Find where the given text appears and provide that cell's center as [X, Y] coordinate. 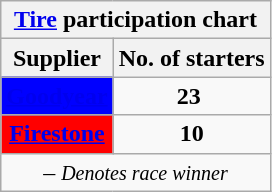
Tire participation chart [136, 20]
No. of starters [192, 58]
10 [192, 134]
Goodyear [57, 96]
Firestone [57, 134]
Supplier [57, 58]
23 [192, 96]
– Denotes race winner [136, 172]
